Locate the cell with the specified text and output its [X, Y] center coordinate. 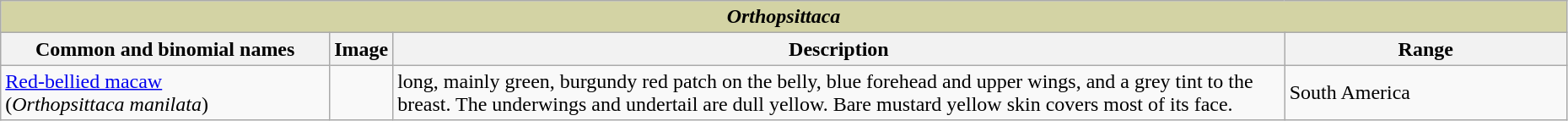
Range [1425, 49]
Image [361, 49]
Orthopsittaca [784, 17]
Common and binomial names [165, 49]
South America [1425, 93]
Description [839, 49]
Red-bellied macaw(Orthopsittaca manilata) [165, 93]
